Identify which cell holds the provided text, then report its [x, y] central coordinate. 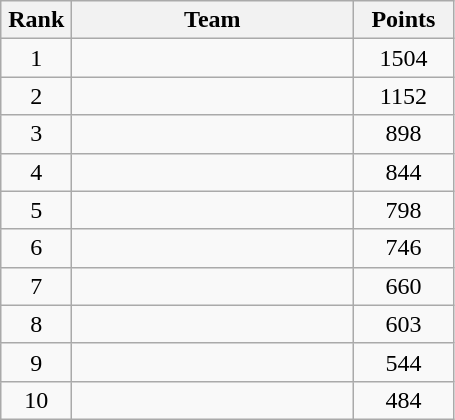
6 [36, 248]
9 [36, 362]
1 [36, 58]
8 [36, 324]
484 [404, 400]
544 [404, 362]
Points [404, 20]
5 [36, 210]
660 [404, 286]
1504 [404, 58]
2 [36, 96]
Rank [36, 20]
3 [36, 134]
7 [36, 286]
4 [36, 172]
603 [404, 324]
10 [36, 400]
898 [404, 134]
844 [404, 172]
746 [404, 248]
Team [212, 20]
798 [404, 210]
1152 [404, 96]
